From the cell containing the given text, extract its center point as (X, Y) coordinate. 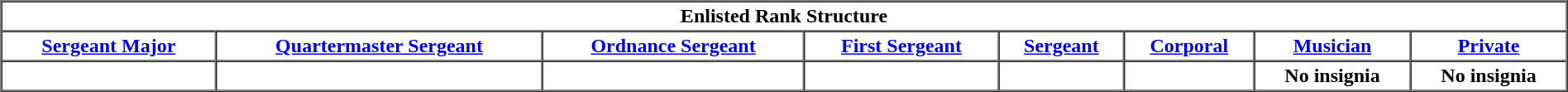
Private (1489, 46)
Corporal (1189, 46)
Enlisted Rank Structure (784, 17)
Musician (1333, 46)
Quartermaster Sergeant (379, 46)
First Sergeant (901, 46)
Sergeant Major (109, 46)
Sergeant (1062, 46)
Ordnance Sergeant (673, 46)
